Return the [X, Y] coordinate for the center point of the cell that contains the specified text.  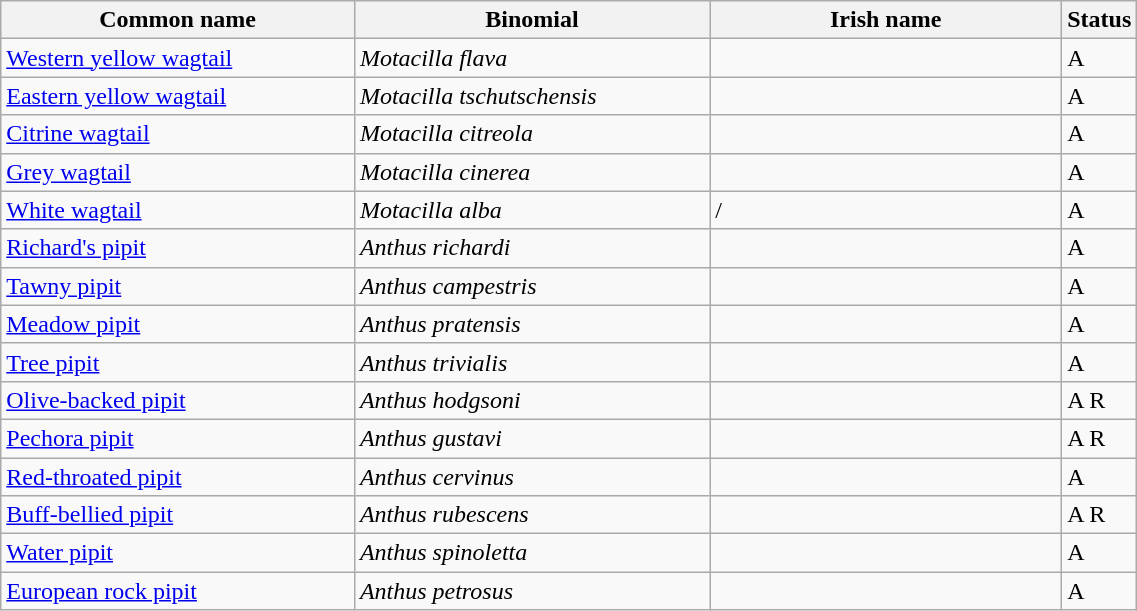
Motacilla flava [532, 58]
White wagtail [178, 210]
Tree pipit [178, 362]
Motacilla citreola [532, 134]
Motacilla cinerea [532, 172]
Common name [178, 20]
Olive-backed pipit [178, 400]
Citrine wagtail [178, 134]
Western yellow wagtail [178, 58]
Anthus richardi [532, 248]
Anthus trivialis [532, 362]
Buff-bellied pipit [178, 515]
Pechora pipit [178, 438]
/ [886, 210]
Water pipit [178, 553]
Motacilla tschutschensis [532, 96]
Anthus rubescens [532, 515]
Anthus petrosus [532, 591]
Anthus gustavi [532, 438]
Motacilla alba [532, 210]
European rock pipit [178, 591]
Anthus cervinus [532, 477]
Status [1100, 20]
Red-throated pipit [178, 477]
Anthus campestris [532, 286]
Tawny pipit [178, 286]
Anthus hodgsoni [532, 400]
Binomial [532, 20]
Irish name [886, 20]
Grey wagtail [178, 172]
Meadow pipit [178, 324]
Anthus spinoletta [532, 553]
Anthus pratensis [532, 324]
Richard's pipit [178, 248]
Eastern yellow wagtail [178, 96]
